Identify which cell holds the provided text, then report its (x, y) central coordinate. 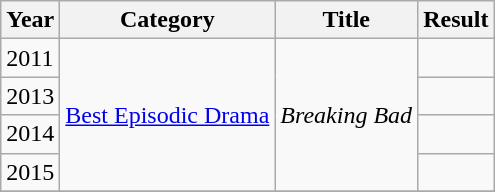
Category (168, 20)
Best Episodic Drama (168, 115)
Title (346, 20)
2015 (30, 172)
Breaking Bad (346, 115)
Year (30, 20)
2013 (30, 96)
2014 (30, 134)
2011 (30, 58)
Result (456, 20)
